For the text-containing cell, return its midpoint in (x, y) coordinate format. 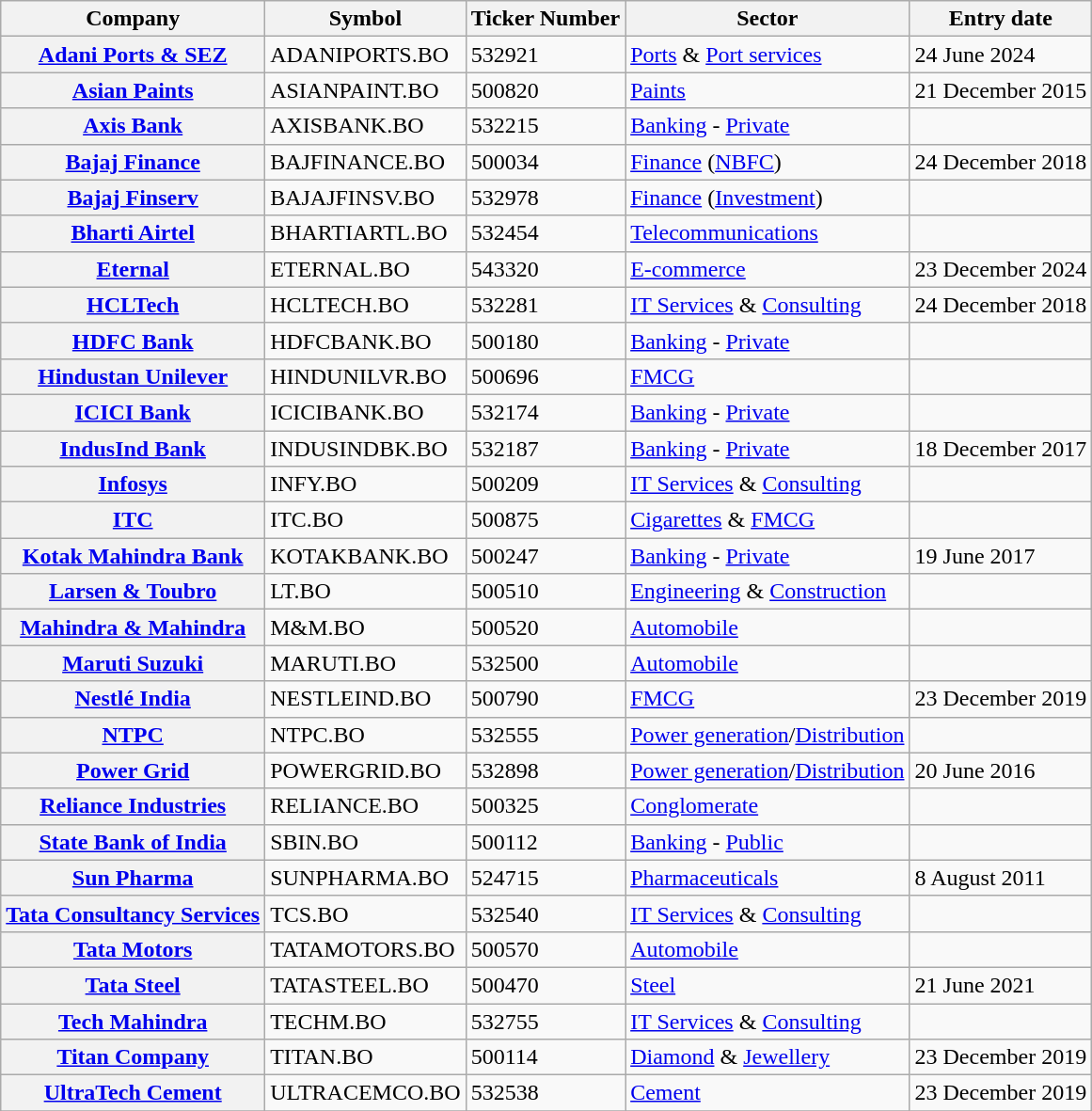
KOTAKBANK.BO (366, 556)
532755 (546, 1021)
ADANIPORTS.BO (366, 55)
23 December 2024 (1001, 269)
Infosys (134, 484)
ITC.BO (366, 520)
Kotak Mahindra Bank (134, 556)
LT.BO (366, 592)
18 December 2017 (1001, 449)
Titan Company (134, 1057)
ULTRACEMCO.BO (366, 1093)
532187 (546, 449)
Hindustan Unilever (134, 376)
21 December 2015 (1001, 90)
M&M.BO (366, 627)
500790 (546, 699)
532538 (546, 1093)
20 June 2016 (1001, 770)
SUNPHARMA.BO (366, 878)
HDFC Bank (134, 341)
ETERNAL.BO (366, 269)
Power Grid (134, 770)
532500 (546, 663)
TITAN.BO (366, 1057)
532898 (546, 770)
Bajaj Finance (134, 162)
Diamond & Jewellery (768, 1057)
532281 (546, 305)
8 August 2011 (1001, 878)
Tata Consultancy Services (134, 913)
HCLTECH.BO (366, 305)
Tech Mahindra (134, 1021)
500470 (546, 985)
Finance (Investment) (768, 198)
532174 (546, 412)
E-commerce (768, 269)
NTPC.BO (366, 735)
Adani Ports & SEZ (134, 55)
Entry date (1001, 19)
UltraTech Cement (134, 1093)
HINDUNILVR.BO (366, 376)
Conglomerate (768, 806)
HCLTech (134, 305)
INFY.BO (366, 484)
BAJAJFINSV.BO (366, 198)
Axis Bank (134, 126)
Bharti Airtel (134, 233)
NESTLEIND.BO (366, 699)
Eternal (134, 269)
Engineering & Construction (768, 592)
Company (134, 19)
500180 (546, 341)
Reliance Industries (134, 806)
500209 (546, 484)
Sun Pharma (134, 878)
500696 (546, 376)
BHARTIARTL.BO (366, 233)
532555 (546, 735)
IndusInd Bank (134, 449)
500520 (546, 627)
Larsen & Toubro (134, 592)
532215 (546, 126)
MARUTI.BO (366, 663)
ITC (134, 520)
Cement (768, 1093)
532540 (546, 913)
ICICIBANK.BO (366, 412)
NTPC (134, 735)
Sector (768, 19)
24 June 2024 (1001, 55)
Cigarettes & FMCG (768, 520)
500570 (546, 949)
Mahindra & Mahindra (134, 627)
500247 (546, 556)
ICICI Bank (134, 412)
Paints (768, 90)
532921 (546, 55)
500112 (546, 842)
500034 (546, 162)
AXISBANK.BO (366, 126)
TATAMOTORS.BO (366, 949)
543320 (546, 269)
500875 (546, 520)
Ticker Number (546, 19)
Finance (NBFC) (768, 162)
524715 (546, 878)
Symbol (366, 19)
Maruti Suzuki (134, 663)
Tata Steel (134, 985)
532454 (546, 233)
Banking - Public (768, 842)
Tata Motors (134, 949)
500114 (546, 1057)
HDFCBANK.BO (366, 341)
TECHM.BO (366, 1021)
INDUSINDBK.BO (366, 449)
500820 (546, 90)
Telecommunications (768, 233)
Nestlé India (134, 699)
21 June 2021 (1001, 985)
Asian Paints (134, 90)
532978 (546, 198)
Steel (768, 985)
SBIN.BO (366, 842)
BAJFINANCE.BO (366, 162)
State Bank of India (134, 842)
Ports & Port services (768, 55)
ASIANPAINT.BO (366, 90)
19 June 2017 (1001, 556)
RELIANCE.BO (366, 806)
POWERGRID.BO (366, 770)
TCS.BO (366, 913)
500510 (546, 592)
Bajaj Finserv (134, 198)
TATASTEEL.BO (366, 985)
Pharmaceuticals (768, 878)
500325 (546, 806)
